From the cell containing the given text, extract its center point as (X, Y) coordinate. 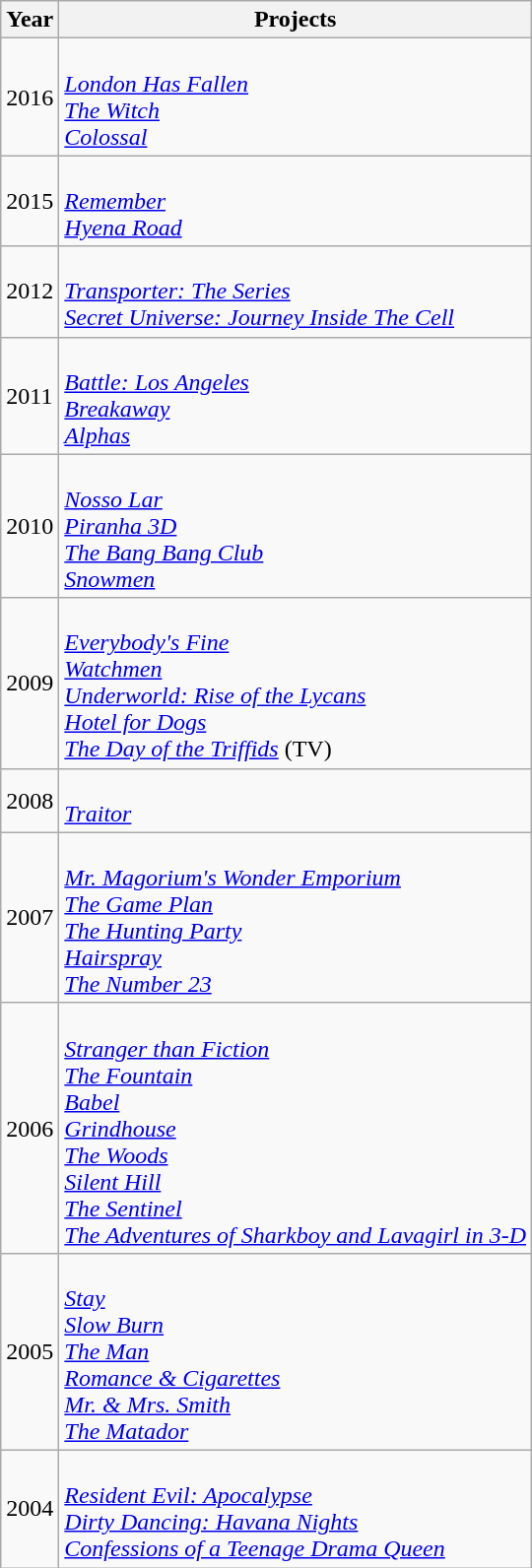
2016 (30, 97)
2009 (30, 684)
Projects (296, 20)
2007 (30, 918)
Stay Slow Burn The Man Romance & Cigarettes Mr. & Mrs. Smith The Matador (296, 1351)
Year (30, 20)
2011 (30, 396)
2004 (30, 1509)
Mr. Magorium's Wonder Emporium The Game Plan The Hunting Party Hairspray The Number 23 (296, 918)
2012 (30, 292)
Nosso Lar Piranha 3D The Bang Bang Club Snowmen (296, 526)
London Has Fallen The Witch Colossal (296, 97)
Remember Hyena Road (296, 201)
Everybody's Fine Watchmen Underworld: Rise of the Lycans Hotel for Dogs The Day of the Triffids (TV) (296, 684)
Resident Evil: Apocalypse Dirty Dancing: Havana Nights Confessions of a Teenage Drama Queen (296, 1509)
2008 (30, 800)
Traitor (296, 800)
Battle: Los Angeles Breakaway Alphas (296, 396)
2006 (30, 1128)
2005 (30, 1351)
2015 (30, 201)
2010 (30, 526)
Transporter: The Series Secret Universe: Journey Inside The Cell (296, 292)
Stranger than Fiction The Fountain Babel Grindhouse The Woods Silent Hill The Sentinel The Adventures of Sharkboy and Lavagirl in 3-D (296, 1128)
